Return the [X, Y] coordinate for the center point of the cell that contains the specified text.  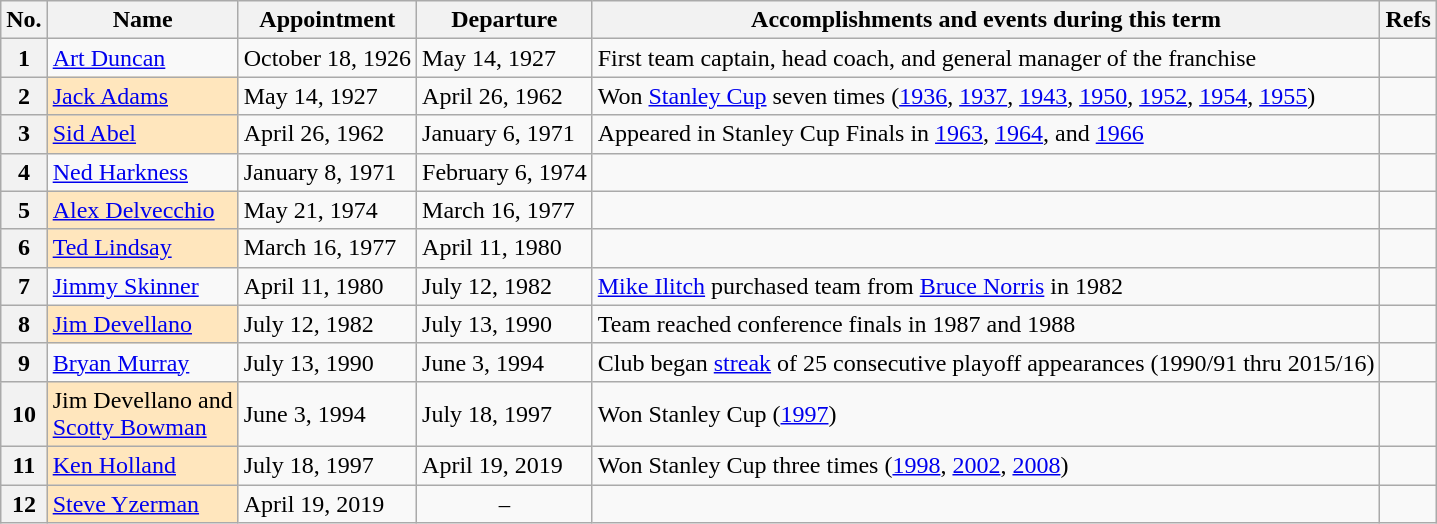
12 [24, 503]
Jack Adams [142, 96]
January 6, 1971 [505, 134]
Accomplishments and events during this term [986, 20]
Ned Harkness [142, 172]
Mike Ilitch purchased team from Bruce Norris in 1982 [986, 286]
Bryan Murray [142, 362]
Appointment [327, 20]
No. [24, 20]
Won Stanley Cup seven times (1936, 1937, 1943, 1950, 1952, 1954, 1955) [986, 96]
October 18, 1926 [327, 58]
May 21, 1974 [327, 210]
Won Stanley Cup three times (1998, 2002, 2008) [986, 465]
Sid Abel [142, 134]
2 [24, 96]
9 [24, 362]
Name [142, 20]
Club began streak of 25 consecutive playoff appearances (1990/91 thru 2015/16) [986, 362]
7 [24, 286]
3 [24, 134]
Art Duncan [142, 58]
January 8, 1971 [327, 172]
Steve Yzerman [142, 503]
Jim Devellano andScotty Bowman [142, 414]
5 [24, 210]
Departure [505, 20]
Ken Holland [142, 465]
Refs [1408, 20]
Won Stanley Cup (1997) [986, 414]
Team reached conference finals in 1987 and 1988 [986, 324]
Jimmy Skinner [142, 286]
Alex Delvecchio [142, 210]
Jim Devellano [142, 324]
February 6, 1974 [505, 172]
Ted Lindsay [142, 248]
8 [24, 324]
10 [24, 414]
6 [24, 248]
First team captain, head coach, and general manager of the franchise [986, 58]
4 [24, 172]
11 [24, 465]
1 [24, 58]
– [505, 503]
Appeared in Stanley Cup Finals in 1963, 1964, and 1966 [986, 134]
